Capture the cell that displays the provided text and extract its (X, Y) central coordinate. 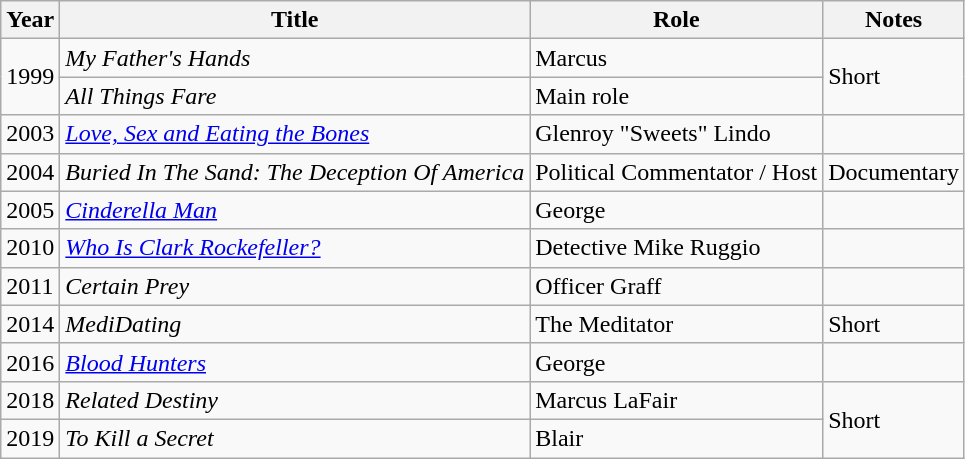
Political Commentator / Host (676, 172)
Buried In The Sand: The Deception Of America (295, 172)
2019 (30, 438)
MediDating (295, 324)
Glenroy "Sweets" Lindo (676, 134)
Detective Mike Ruggio (676, 248)
Who Is Clark Rockefeller? (295, 248)
1999 (30, 77)
Documentary (894, 172)
Main role (676, 96)
Notes (894, 20)
Certain Prey (295, 286)
2010 (30, 248)
Related Destiny (295, 400)
Love, Sex and Eating the Bones (295, 134)
To Kill a Secret (295, 438)
2016 (30, 362)
Year (30, 20)
Blair (676, 438)
Role (676, 20)
Cinderella Man (295, 210)
2014 (30, 324)
Officer Graff (676, 286)
My Father's Hands (295, 58)
2003 (30, 134)
2011 (30, 286)
Marcus (676, 58)
Title (295, 20)
The Meditator (676, 324)
2004 (30, 172)
Marcus LaFair (676, 400)
2018 (30, 400)
All Things Fare (295, 96)
2005 (30, 210)
Blood Hunters (295, 362)
